Extract the (X, Y) coordinate from the center of the cell holding the provided text.  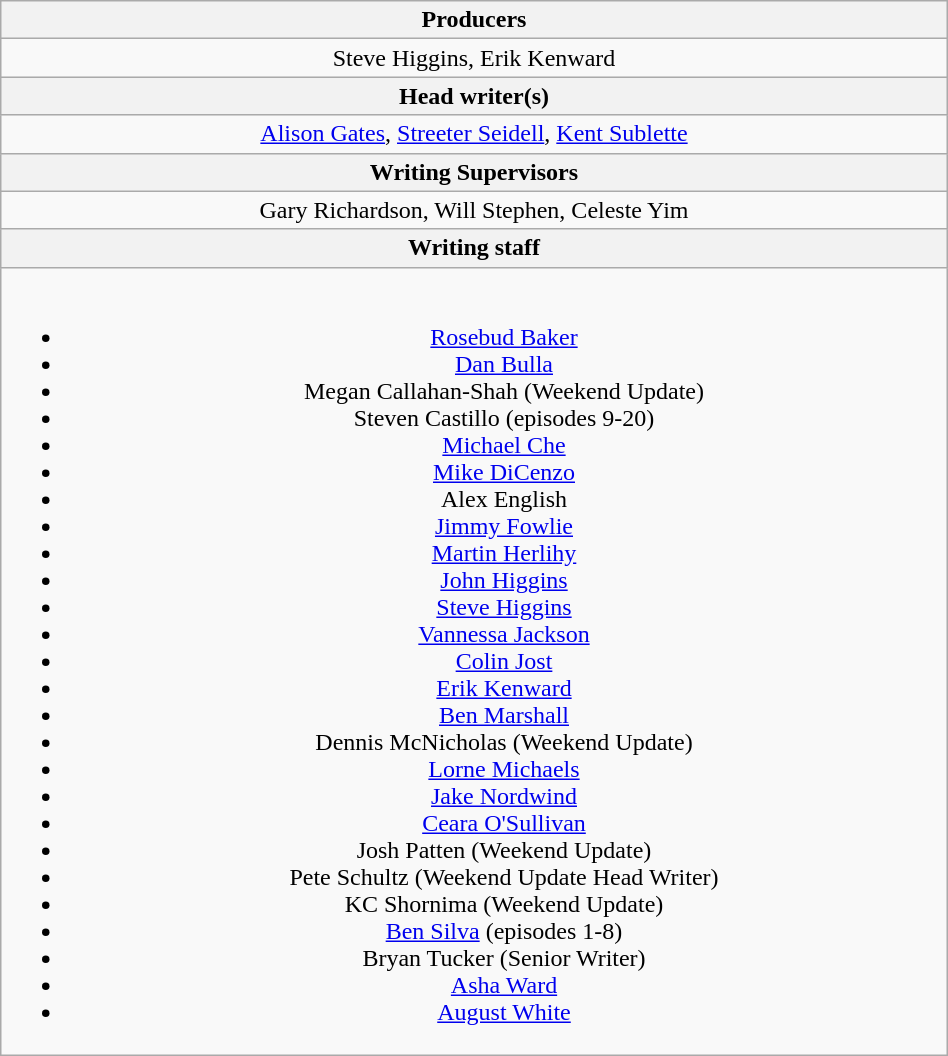
Head writer(s) (474, 96)
Producers (474, 20)
Writing Supervisors (474, 172)
Steve Higgins, Erik Kenward (474, 58)
Gary Richardson, Will Stephen, Celeste Yim (474, 210)
Alison Gates, Streeter Seidell, Kent Sublette (474, 134)
Writing staff (474, 248)
